Identify which cell holds the provided text, then report its (x, y) central coordinate. 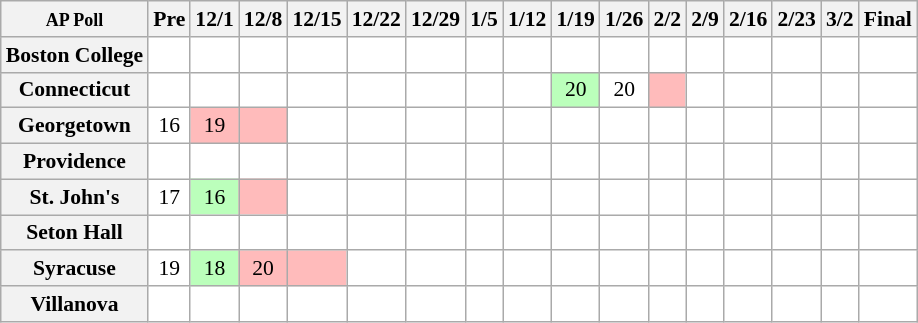
17 (169, 197)
Villanova (74, 304)
12/15 (316, 19)
St. John's (74, 197)
1/19 (576, 19)
12/22 (376, 19)
2/9 (705, 19)
2/23 (796, 19)
12/8 (264, 19)
12/29 (436, 19)
1/12 (528, 19)
Connecticut (74, 90)
Seton Hall (74, 233)
Georgetown (74, 126)
2/2 (667, 19)
12/1 (214, 19)
Pre (169, 19)
Boston College (74, 55)
Final (888, 19)
1/5 (484, 19)
3/2 (840, 19)
Providence (74, 162)
AP Poll (74, 19)
18 (214, 269)
1/26 (624, 19)
Syracuse (74, 269)
2/16 (748, 19)
